Return (X, Y) of the center of cell containing provided text 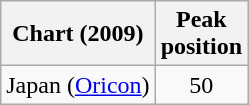
Peakposition (201, 34)
Japan (Oricon) (78, 85)
Chart (2009) (78, 34)
50 (201, 85)
